Detect which cell encompasses the target text, then output its [X, Y] center coordinate. 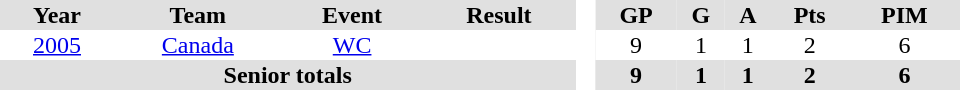
Result [500, 15]
Senior totals [288, 75]
Event [352, 15]
G [701, 15]
PIM [904, 15]
GP [636, 15]
A [748, 15]
Team [198, 15]
WC [352, 45]
Year [57, 15]
Canada [198, 45]
2005 [57, 45]
Pts [810, 15]
